Identify which cell holds the provided text, then report its [X, Y] central coordinate. 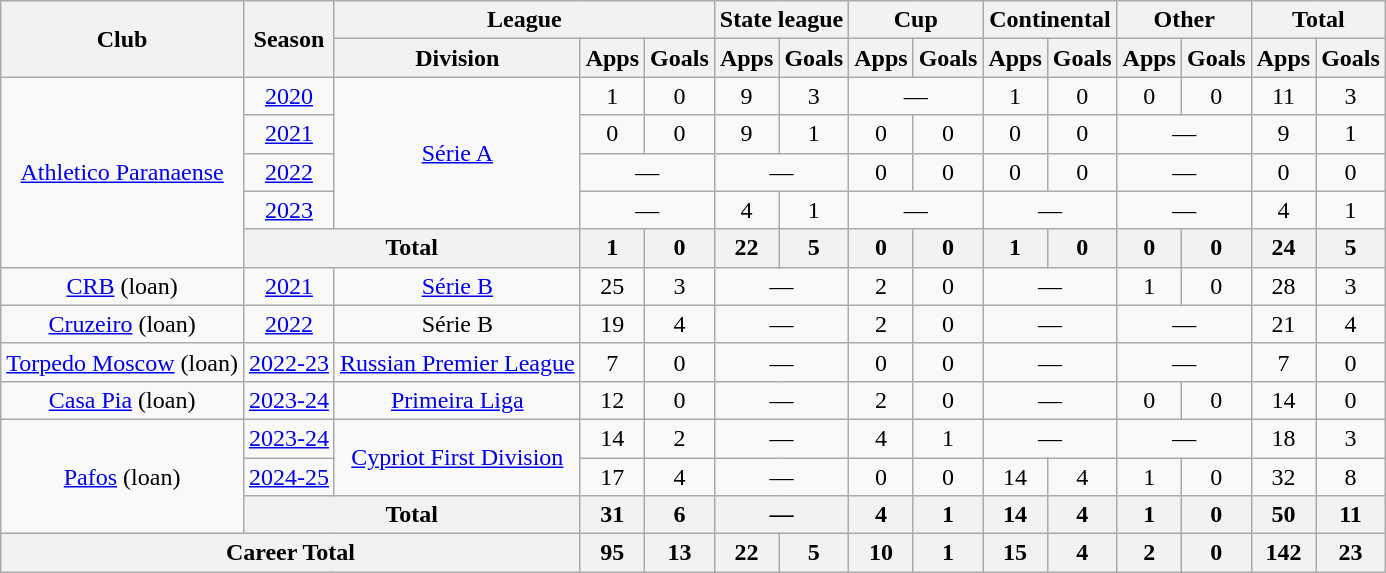
Other [1184, 20]
CRB (loan) [122, 286]
2022-23 [288, 362]
17 [612, 477]
6 [680, 515]
State league [781, 20]
League [524, 20]
Club [122, 39]
Russian Premier League [457, 362]
32 [1283, 477]
Cup [916, 20]
2023 [288, 210]
Continental [1050, 20]
21 [1283, 324]
Pafos (loan) [122, 476]
50 [1283, 515]
2020 [288, 96]
31 [612, 515]
Torpedo Moscow (loan) [122, 362]
24 [1283, 248]
Cruzeiro (loan) [122, 324]
15 [1015, 553]
Athletico Paranaense [122, 172]
Primeira Liga [457, 400]
10 [881, 553]
95 [612, 553]
8 [1351, 477]
28 [1283, 286]
2024-25 [288, 477]
18 [1283, 438]
13 [680, 553]
12 [612, 400]
Division [457, 58]
25 [612, 286]
Série A [457, 153]
23 [1351, 553]
Season [288, 39]
Cypriot First Division [457, 457]
142 [1283, 553]
19 [612, 324]
Casa Pia (loan) [122, 400]
Career Total [290, 553]
